Locate the cell with the specified text and output its [x, y] center coordinate. 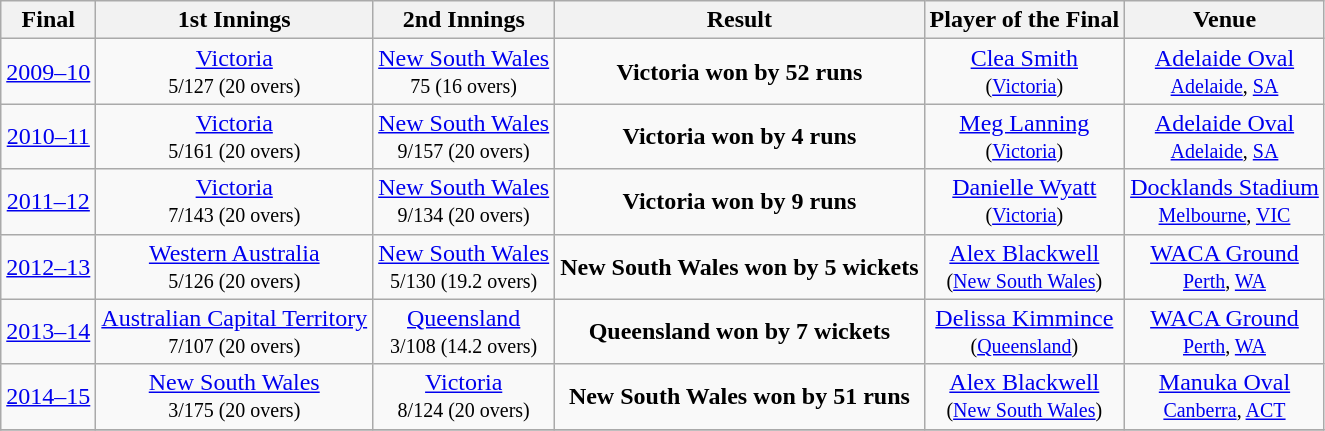
Player of the Final [1024, 20]
Docklands StadiumMelbourne, VIC [1225, 202]
New South Wales won by 51 runs [740, 396]
1st Innings [234, 20]
2011–12 [48, 202]
Manuka OvalCanberra, ACT [1225, 396]
New South Wales9/157 (20 overs) [464, 136]
New South Wales5/130 (19.2 overs) [464, 266]
Victoria won by 4 runs [740, 136]
Victoria5/161 (20 overs) [234, 136]
2013–14 [48, 332]
Victoria8/124 (20 overs) [464, 396]
Final [48, 20]
Venue [1225, 20]
Queensland3/108 (14.2 overs) [464, 332]
Clea Smith(Victoria) [1024, 72]
Danielle Wyatt(Victoria) [1024, 202]
2014–15 [48, 396]
New South Wales75 (16 overs) [464, 72]
Victoria won by 9 runs [740, 202]
Queensland won by 7 wickets [740, 332]
Victoria7/143 (20 overs) [234, 202]
2nd Innings [464, 20]
New South Wales won by 5 wickets [740, 266]
Australian Capital Territory 7/107 (20 overs) [234, 332]
2010–11 [48, 136]
Victoria won by 52 runs [740, 72]
Result [740, 20]
2009–10 [48, 72]
Western Australia5/126 (20 overs) [234, 266]
Delissa Kimmince(Queensland) [1024, 332]
New South Wales9/134 (20 overs) [464, 202]
2012–13 [48, 266]
Victoria5/127 (20 overs) [234, 72]
Meg Lanning(Victoria) [1024, 136]
New South Wales3/175 (20 overs) [234, 396]
